Determine the (x, y) coordinate at the center of the cell enclosing the given text.  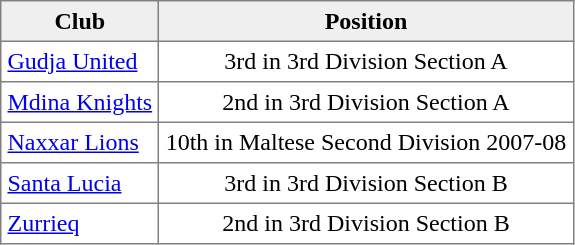
Gudja United (80, 61)
Position (366, 21)
Naxxar Lions (80, 142)
Santa Lucia (80, 183)
Zurrieq (80, 223)
2nd in 3rd Division Section B (366, 223)
3rd in 3rd Division Section B (366, 183)
Club (80, 21)
10th in Maltese Second Division 2007-08 (366, 142)
3rd in 3rd Division Section A (366, 61)
2nd in 3rd Division Section A (366, 102)
Mdina Knights (80, 102)
